Extract the [X, Y] coordinate from the center of the cell holding the provided text.  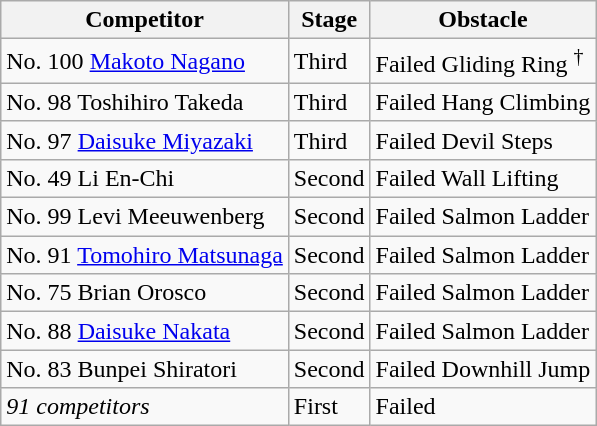
No. 91 Tomohiro Matsunaga [145, 255]
No. 75 Brian Orosco [145, 293]
Failed Gliding Ring † [483, 62]
Failed Devil Steps [483, 140]
No. 98 Toshihiro Takeda [145, 102]
Failed Downhill Jump [483, 369]
No. 97 Daisuke Miyazaki [145, 140]
Competitor [145, 20]
Failed Hang Climbing [483, 102]
No. 100 Makoto Nagano [145, 62]
Obstacle [483, 20]
91 competitors [145, 407]
No. 88 Daisuke Nakata [145, 331]
Failed Wall Lifting [483, 178]
First [329, 407]
Failed [483, 407]
No. 83 Bunpei Shiratori [145, 369]
No. 99 Levi Meeuwenberg [145, 217]
No. 49 Li En-Chi [145, 178]
Stage [329, 20]
